Identify which cell holds the provided text, then report its [X, Y] central coordinate. 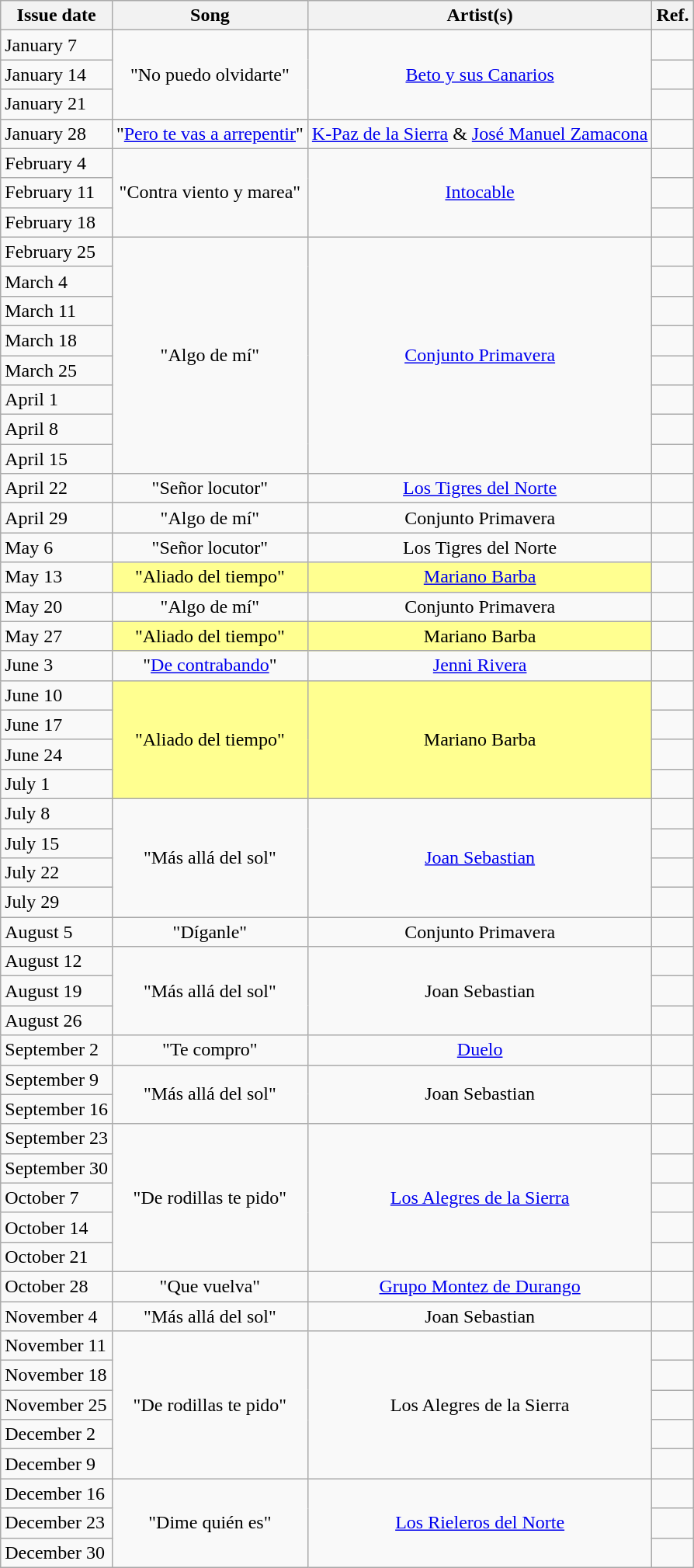
October 7 [57, 1198]
April 29 [57, 518]
July 15 [57, 843]
March 25 [57, 370]
July 1 [57, 784]
"No puedo olvidarte" [210, 75]
"Te compro" [210, 1050]
July 8 [57, 813]
September 9 [57, 1080]
"Dime quién es" [210, 1523]
"De contrabando" [210, 666]
March 4 [57, 281]
Ref. [672, 16]
Artist(s) [480, 16]
October 14 [57, 1227]
"Contra viento y marea" [210, 193]
June 10 [57, 695]
"Pero te vas a arrepentir" [210, 134]
February 18 [57, 222]
September 23 [57, 1139]
April 22 [57, 488]
September 2 [57, 1050]
August 5 [57, 932]
Jenni Rivera [480, 666]
December 2 [57, 1434]
November 25 [57, 1405]
Grupo Montez de Durango [480, 1286]
April 1 [57, 400]
July 22 [57, 873]
January 21 [57, 104]
Intocable [480, 193]
May 20 [57, 607]
June 17 [57, 725]
May 27 [57, 636]
June 3 [57, 666]
March 11 [57, 311]
Song [210, 16]
August 26 [57, 1020]
December 9 [57, 1464]
October 21 [57, 1257]
K-Paz de la Sierra & José Manuel Zamacona [480, 134]
Duelo [480, 1050]
July 29 [57, 902]
November 11 [57, 1346]
March 18 [57, 340]
April 15 [57, 459]
"Que vuelva" [210, 1286]
January 14 [57, 75]
September 30 [57, 1168]
August 12 [57, 961]
December 16 [57, 1493]
Los Rieleros del Norte [480, 1523]
January 28 [57, 134]
September 16 [57, 1109]
"Díganle" [210, 932]
April 8 [57, 429]
Issue date [57, 16]
June 24 [57, 754]
February 4 [57, 163]
November 18 [57, 1375]
August 19 [57, 991]
November 4 [57, 1316]
December 23 [57, 1523]
February 25 [57, 252]
October 28 [57, 1286]
January 7 [57, 45]
May 13 [57, 577]
Beto y sus Canarios [480, 75]
May 6 [57, 548]
December 30 [57, 1552]
February 11 [57, 193]
